Capture the cell that displays the provided text and extract its (X, Y) central coordinate. 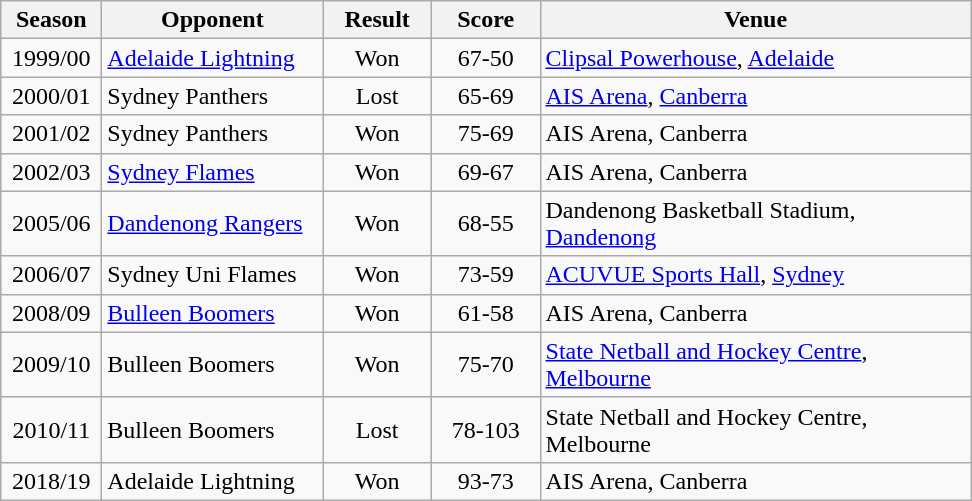
2006/07 (52, 275)
Season (52, 20)
2010/11 (52, 430)
Venue (756, 20)
Score (486, 20)
2009/10 (52, 364)
1999/00 (52, 58)
69-67 (486, 172)
73-59 (486, 275)
ACUVUE Sports Hall, Sydney (756, 275)
Clipsal Powerhouse, Adelaide (756, 58)
68-55 (486, 224)
Dandenong Basketball Stadium, Dandenong (756, 224)
2018/19 (52, 481)
2002/03 (52, 172)
Dandenong Rangers (212, 224)
Opponent (212, 20)
75-70 (486, 364)
2005/06 (52, 224)
65-69 (486, 96)
75-69 (486, 134)
78-103 (486, 430)
Result (378, 20)
2008/09 (52, 313)
2001/02 (52, 134)
67-50 (486, 58)
Sydney Uni Flames (212, 275)
61-58 (486, 313)
93-73 (486, 481)
Sydney Flames (212, 172)
2000/01 (52, 96)
